Provide the (X, Y) coordinate of the cell's center where the given text is located.  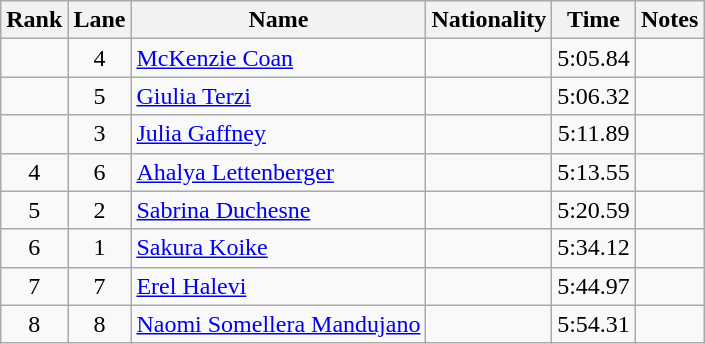
5:05.84 (594, 58)
5:13.55 (594, 172)
5:54.31 (594, 324)
5:44.97 (594, 286)
2 (100, 210)
Lane (100, 20)
McKenzie Coan (278, 58)
Nationality (489, 20)
Julia Gaffney (278, 134)
Name (278, 20)
Time (594, 20)
5:34.12 (594, 248)
Sakura Koike (278, 248)
Sabrina Duchesne (278, 210)
1 (100, 248)
Rank (34, 20)
5:20.59 (594, 210)
Naomi Somellera Mandujano (278, 324)
Ahalya Lettenberger (278, 172)
Giulia Terzi (278, 96)
5:11.89 (594, 134)
Notes (669, 20)
5:06.32 (594, 96)
3 (100, 134)
Erel Halevi (278, 286)
